Search for the cell housing the specified text and yield its (X, Y) center coordinate. 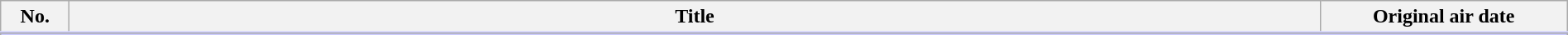
No. (35, 17)
Title (695, 17)
Original air date (1444, 17)
